Search for the cell housing the specified text and yield its (X, Y) center coordinate. 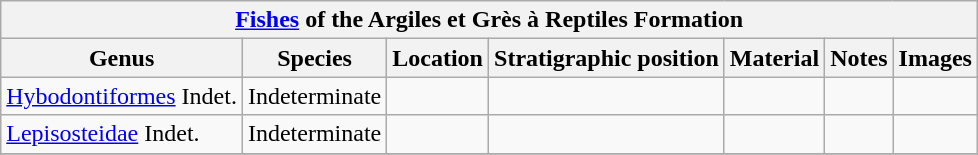
Hybodontiformes Indet. (122, 96)
Lepisosteidae Indet. (122, 134)
Fishes of the Argiles et Grès à Reptiles Formation (490, 20)
Notes (859, 58)
Images (935, 58)
Material (774, 58)
Location (438, 58)
Stratigraphic position (607, 58)
Species (314, 58)
Genus (122, 58)
